Capture the cell that displays the provided text and extract its [X, Y] central coordinate. 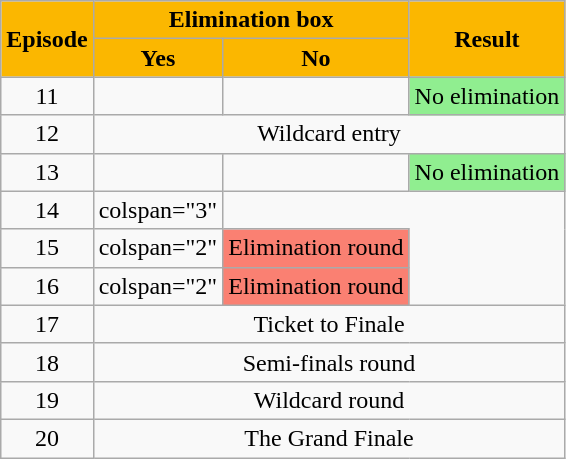
14 [47, 210]
Elimination box [251, 20]
18 [47, 362]
colspan="3" [158, 210]
19 [47, 400]
16 [47, 286]
Yes [158, 58]
12 [47, 134]
Result [487, 39]
Episode [47, 39]
Wildcard round [329, 400]
Ticket to Finale [329, 324]
11 [47, 96]
Wildcard entry [329, 134]
20 [47, 438]
Semi-finals round [329, 362]
15 [47, 248]
17 [47, 324]
13 [47, 172]
The Grand Finale [329, 438]
No [316, 58]
